Find where the given text appears and provide that cell's center as [x, y] coordinate. 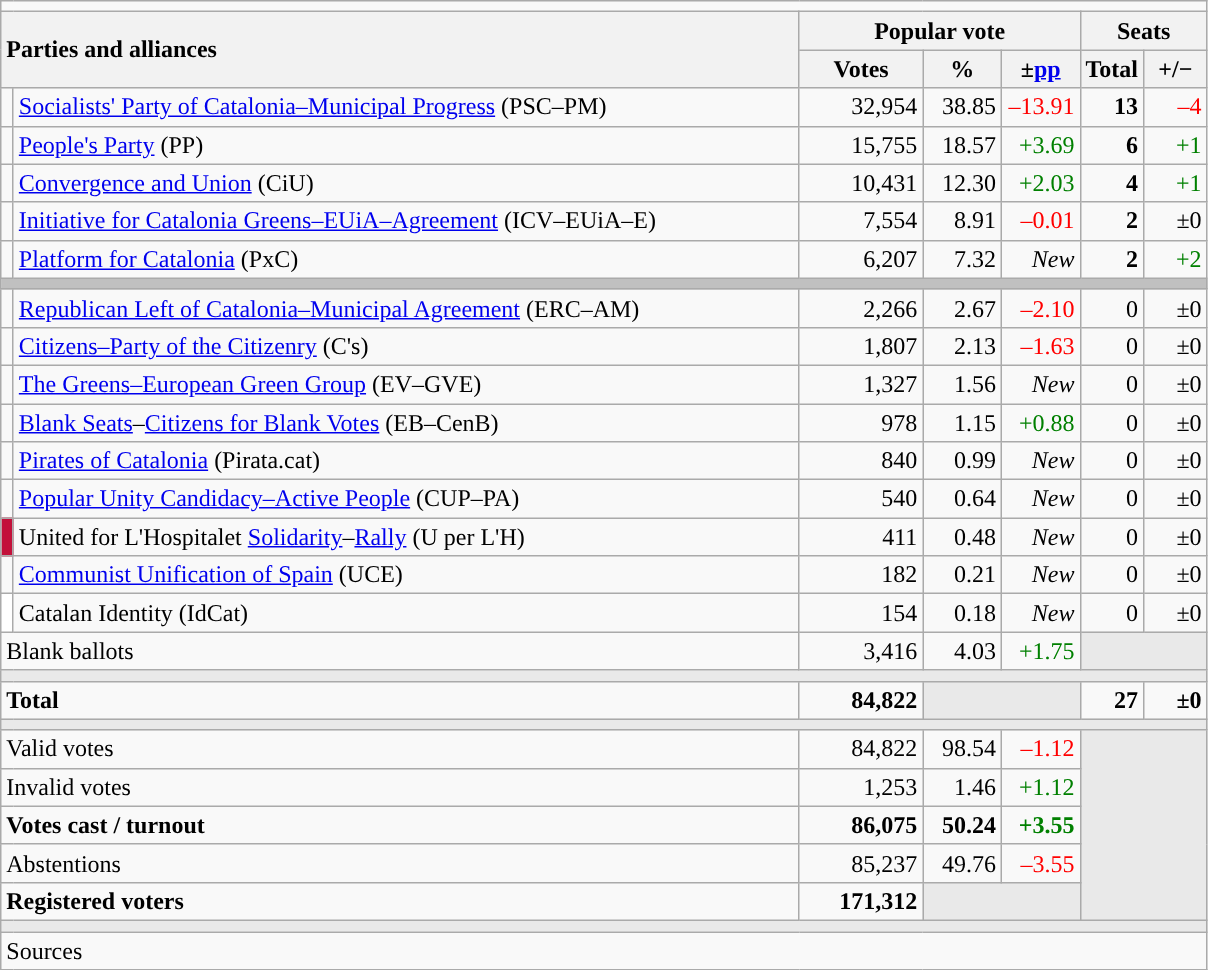
1,327 [861, 384]
–0.01 [1040, 221]
0.18 [962, 613]
Votes [861, 69]
49.76 [962, 863]
0.99 [962, 461]
840 [861, 461]
3,416 [861, 651]
–13.91 [1040, 107]
Citizens–Party of the Citizenry (C's) [406, 346]
Popular vote [940, 31]
0.48 [962, 537]
7,554 [861, 221]
Initiative for Catalonia Greens–EUiA–Agreement (ICV–EUiA–E) [406, 221]
Parties and alliances [400, 50]
Invalid votes [400, 787]
–1.12 [1040, 749]
411 [861, 537]
The Greens–European Green Group (EV–GVE) [406, 384]
154 [861, 613]
Convergence and Union (CiU) [406, 183]
15,755 [861, 145]
1.56 [962, 384]
27 [1112, 700]
Blank Seats–Citizens for Blank Votes (EB–CenB) [406, 423]
4.03 [962, 651]
Seats [1144, 31]
2.67 [962, 308]
2,266 [861, 308]
+0.88 [1040, 423]
+3.55 [1040, 825]
+1.12 [1040, 787]
32,954 [861, 107]
Communist Unification of Spain (UCE) [406, 575]
18.57 [962, 145]
+1.75 [1040, 651]
978 [861, 423]
10,431 [861, 183]
% [962, 69]
98.54 [962, 749]
–1.63 [1040, 346]
–2.10 [1040, 308]
Popular Unity Candidacy–Active People (CUP–PA) [406, 499]
4 [1112, 183]
1.46 [962, 787]
Blank ballots [400, 651]
1,807 [861, 346]
Abstentions [400, 863]
±pp [1040, 69]
United for L'Hospitalet Solidarity–Rally (U per L'H) [406, 537]
85,237 [861, 863]
1,253 [861, 787]
People's Party (PP) [406, 145]
1.15 [962, 423]
Platform for Catalonia (PxC) [406, 259]
+3.69 [1040, 145]
6,207 [861, 259]
13 [1112, 107]
6 [1112, 145]
38.85 [962, 107]
Catalan Identity (IdCat) [406, 613]
Valid votes [400, 749]
Registered voters [400, 901]
+2.03 [1040, 183]
8.91 [962, 221]
0.21 [962, 575]
Votes cast / turnout [400, 825]
12.30 [962, 183]
+2 [1176, 259]
50.24 [962, 825]
Sources [604, 951]
–4 [1176, 107]
2.13 [962, 346]
Pirates of Catalonia (Pirata.cat) [406, 461]
–3.55 [1040, 863]
Republican Left of Catalonia–Municipal Agreement (ERC–AM) [406, 308]
171,312 [861, 901]
Socialists' Party of Catalonia–Municipal Progress (PSC–PM) [406, 107]
+/− [1176, 69]
540 [861, 499]
182 [861, 575]
86,075 [861, 825]
0.64 [962, 499]
7.32 [962, 259]
